Scan for the cell matching the given text and deliver its (x, y) coordinate at center. 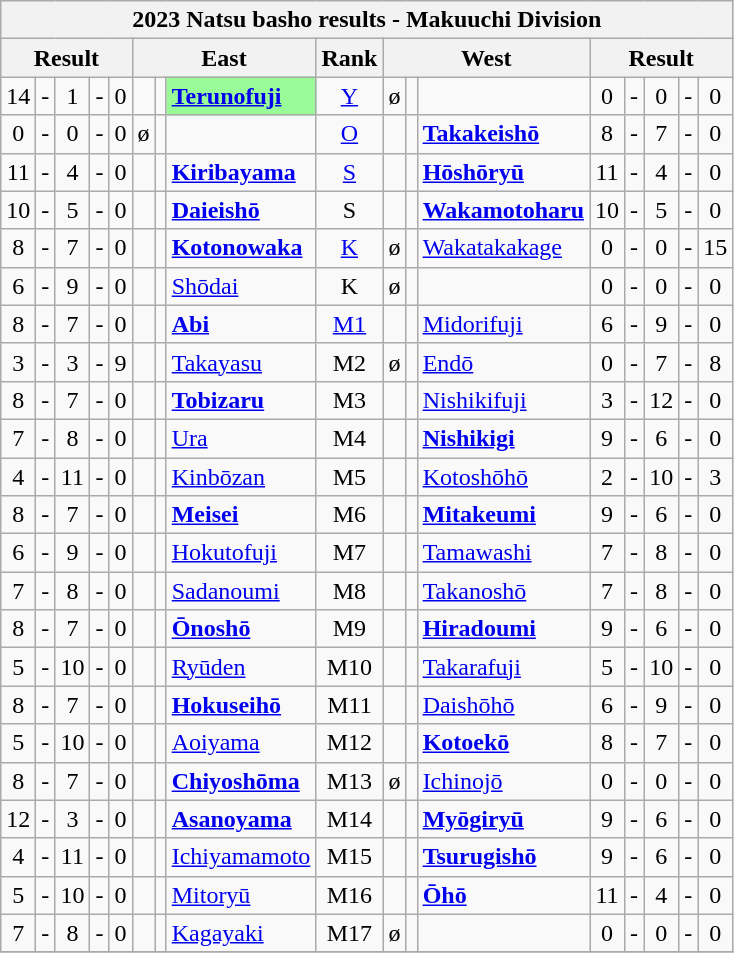
Ōnoshō (241, 629)
M2 (350, 362)
Hiradoumi (503, 629)
Hōshōryū (503, 172)
Shōdai (241, 286)
Hokutofuji (241, 553)
M15 (350, 857)
Hokuseihō (241, 705)
Endō (503, 362)
Ryūden (241, 667)
M6 (350, 515)
Terunofuji (241, 96)
East (224, 58)
Ichiyamamoto (241, 857)
15 (716, 248)
Daishōhō (503, 705)
O (350, 134)
Takayasu (241, 362)
M10 (350, 667)
Kotoshōhō (503, 477)
M8 (350, 591)
M11 (350, 705)
Abi (241, 324)
14 (18, 96)
Kotoekō (503, 743)
M9 (350, 629)
Kinbōzan (241, 477)
M14 (350, 819)
M12 (350, 743)
Rank (350, 58)
Ura (241, 438)
M1 (350, 324)
1 (72, 96)
Wakatakakage (503, 248)
Mitakeumi (503, 515)
Y (350, 96)
Tobizaru (241, 400)
M3 (350, 400)
Nishikigi (503, 438)
M17 (350, 933)
Sadanoumi (241, 591)
M5 (350, 477)
Ichinojō (503, 781)
Myōgiryū (503, 819)
Nishikifuji (503, 400)
2023 Natsu basho results - Makuuchi Division (367, 20)
West (486, 58)
Meisei (241, 515)
Daieishō (241, 210)
Kagayaki (241, 933)
Tamawashi (503, 553)
Wakamotoharu (503, 210)
Kiribayama (241, 172)
Takakeishō (503, 134)
Kotonowaka (241, 248)
2 (608, 477)
Tsurugishō (503, 857)
Asanoyama (241, 819)
Midorifuji (503, 324)
M16 (350, 895)
M4 (350, 438)
Aoiyama (241, 743)
Takarafuji (503, 667)
Ōhō (503, 895)
Mitoryū (241, 895)
M7 (350, 553)
Takanoshō (503, 591)
M13 (350, 781)
Chiyoshōma (241, 781)
